Capture the cell that displays the provided text and extract its (X, Y) central coordinate. 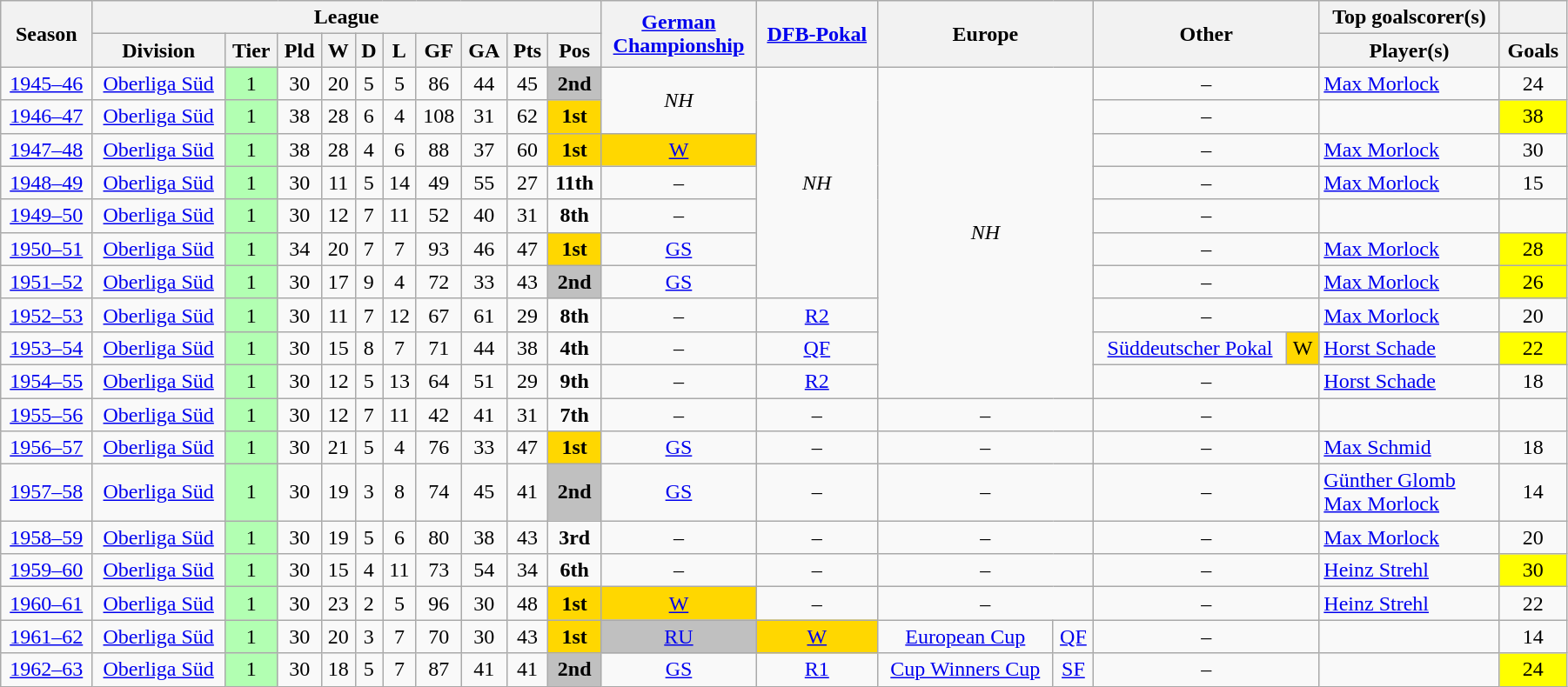
71 (439, 348)
1947–48 (47, 150)
52 (439, 216)
Cup Winners Cup (965, 670)
Pos (574, 50)
6th (574, 570)
96 (439, 604)
27 (527, 183)
1954–55 (47, 381)
1960–61 (47, 604)
60 (527, 150)
23 (338, 604)
70 (439, 637)
13 (400, 381)
88 (439, 150)
1962–63 (47, 670)
D (369, 50)
21 (338, 448)
87 (439, 670)
Süddeutscher Pokal (1189, 348)
108 (439, 117)
1951–52 (47, 282)
Tier (251, 50)
72 (439, 282)
1949–50 (47, 216)
European Cup (965, 637)
62 (527, 117)
Player(s) (1410, 50)
17 (338, 282)
1958–59 (47, 537)
R1 (816, 670)
1945–46 (47, 83)
1948–49 (47, 183)
1957–58 (47, 492)
51 (484, 381)
L (400, 50)
76 (439, 448)
11th (574, 183)
3rd (574, 537)
9 (369, 282)
Goals (1533, 50)
67 (439, 315)
RU (679, 637)
Division (158, 50)
GF (439, 50)
Season (47, 34)
GA (484, 50)
GermanChampionship (679, 34)
86 (439, 83)
Top goalscorer(s) (1410, 17)
61 (484, 315)
1950–51 (47, 249)
1952–53 (47, 315)
64 (439, 381)
73 (439, 570)
1953–54 (47, 348)
Max Schmid (1410, 448)
2 (369, 604)
Pts (527, 50)
54 (484, 570)
Other (1206, 34)
1959–60 (47, 570)
49 (439, 183)
80 (439, 537)
DFB-Pokal (816, 34)
40 (484, 216)
7th (574, 415)
SF (1073, 670)
37 (484, 150)
55 (484, 183)
1956–57 (47, 448)
4th (574, 348)
1955–56 (47, 415)
Pld (299, 50)
Günther Glomb Max Morlock (1410, 492)
1961–62 (47, 637)
46 (484, 249)
Europe (985, 34)
42 (439, 415)
26 (1533, 282)
League (346, 17)
74 (439, 492)
93 (439, 249)
1946–47 (47, 117)
48 (527, 604)
9th (574, 381)
